For the text-containing cell, return its midpoint in [X, Y] coordinate format. 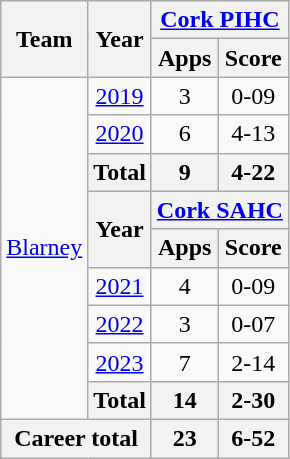
4 [184, 286]
23 [184, 438]
2-30 [253, 400]
Blarney [44, 248]
6 [184, 134]
Career total [76, 438]
2021 [120, 286]
Cork PIHC [220, 20]
9 [184, 172]
4-13 [253, 134]
2020 [120, 134]
2019 [120, 96]
4-22 [253, 172]
2022 [120, 324]
7 [184, 362]
14 [184, 400]
2-14 [253, 362]
2023 [120, 362]
Team [44, 39]
6-52 [253, 438]
0-07 [253, 324]
Cork SAHC [220, 210]
